Provide the [x, y] coordinate of the cell's center where the given text is located.  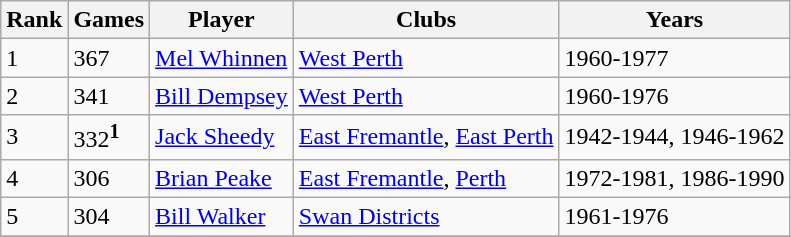
1961-1976 [674, 217]
1942-1944, 1946-1962 [674, 138]
East Fremantle, East Perth [426, 138]
Mel Whinnen [222, 58]
Swan Districts [426, 217]
Bill Walker [222, 217]
1960-1977 [674, 58]
1 [34, 58]
Jack Sheedy [222, 138]
Bill Dempsey [222, 96]
East Fremantle, Perth [426, 178]
304 [109, 217]
Player [222, 20]
3 [34, 138]
Games [109, 20]
341 [109, 96]
Rank [34, 20]
4 [34, 178]
367 [109, 58]
1972-1981, 1986-1990 [674, 178]
Years [674, 20]
1960-1976 [674, 96]
306 [109, 178]
Clubs [426, 20]
5 [34, 217]
Brian Peake [222, 178]
3321 [109, 138]
2 [34, 96]
